Extract the (X, Y) coordinate from the center of the cell holding the provided text.  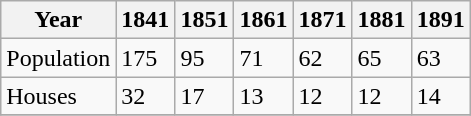
1881 (382, 20)
95 (204, 58)
71 (264, 58)
1861 (264, 20)
175 (146, 58)
62 (322, 58)
Year (58, 20)
1841 (146, 20)
17 (204, 96)
1871 (322, 20)
Houses (58, 96)
65 (382, 58)
Population (58, 58)
14 (440, 96)
1851 (204, 20)
13 (264, 96)
32 (146, 96)
63 (440, 58)
1891 (440, 20)
